Output the (X, Y) coordinate of the center of the cell containing the given text.  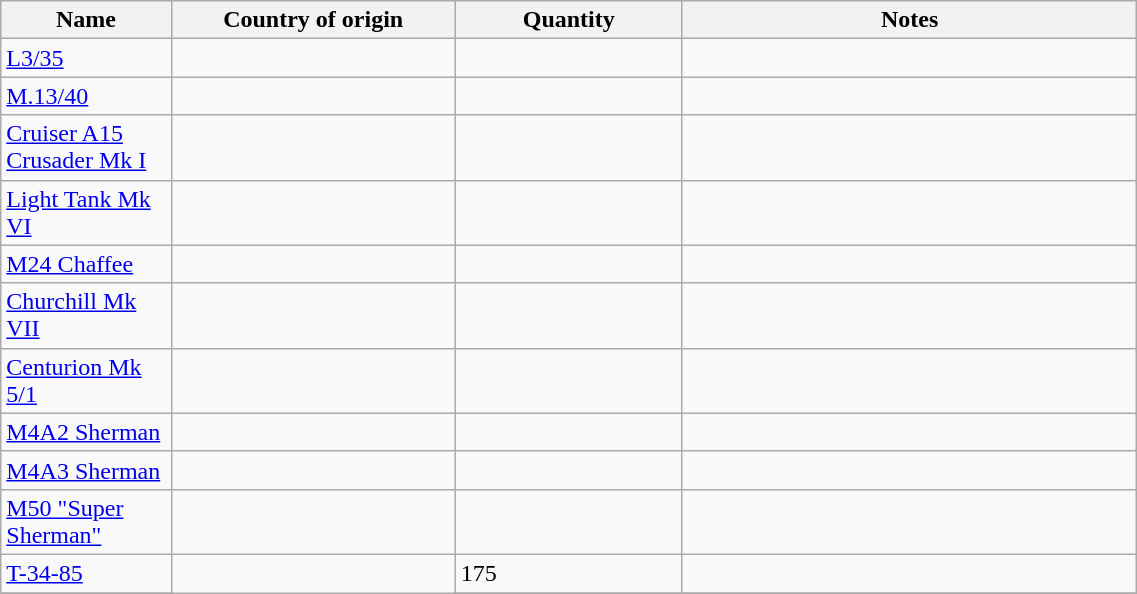
M50 "Super Sherman" (86, 522)
Churchill Mk VII (86, 316)
Light Tank Mk VI (86, 212)
T-34-85 (86, 573)
Quantity (568, 20)
Name (86, 20)
M4A2 Sherman (86, 432)
Cruiser A15 Crusader Mk I (86, 148)
Notes (909, 20)
L3/35 (86, 58)
M.13/40 (86, 96)
Country of origin (313, 20)
175 (568, 573)
M24 Chaffee (86, 264)
M4A3 Sherman (86, 470)
Centurion Mk 5/1 (86, 380)
